Search for the cell housing the specified text and yield its (X, Y) center coordinate. 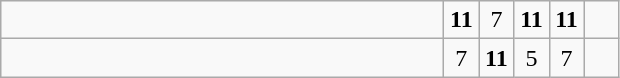
5 (532, 58)
